From the cell containing the given text, extract its center point as [X, Y] coordinate. 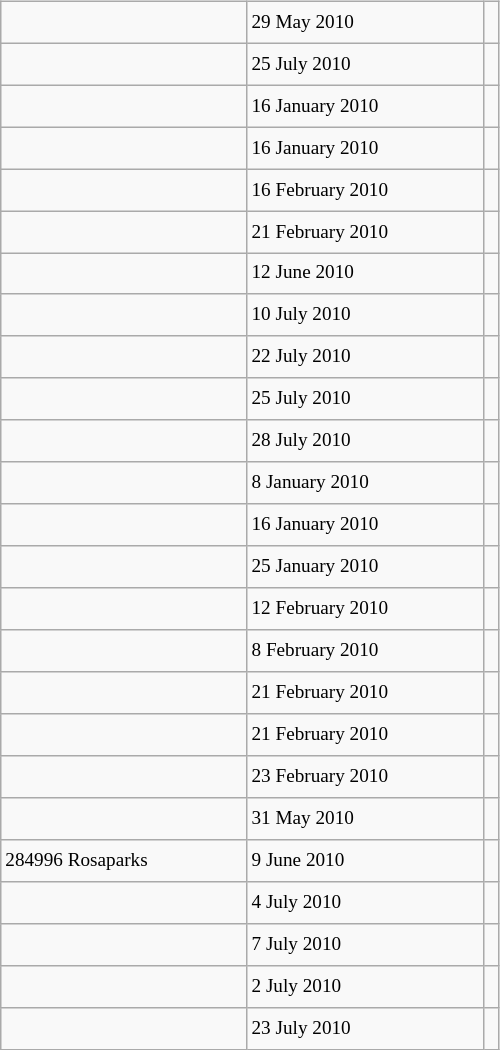
23 July 2010 [366, 1028]
22 July 2010 [366, 357]
12 June 2010 [366, 274]
16 February 2010 [366, 190]
284996 Rosaparks [124, 861]
10 July 2010 [366, 315]
2 July 2010 [366, 986]
9 June 2010 [366, 861]
12 February 2010 [366, 609]
29 May 2010 [366, 22]
7 July 2010 [366, 944]
8 January 2010 [366, 483]
31 May 2010 [366, 819]
4 July 2010 [366, 902]
25 January 2010 [366, 567]
28 July 2010 [366, 441]
23 February 2010 [366, 777]
8 February 2010 [366, 651]
